Locate the cell with the specified text and output its (x, y) center coordinate. 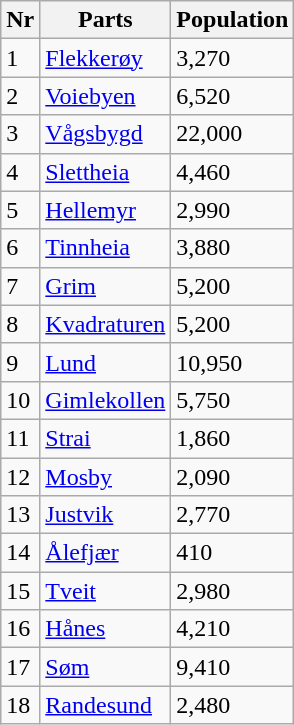
Tinnheia (106, 248)
22,000 (232, 134)
Hellemyr (106, 210)
2,090 (232, 477)
410 (232, 553)
11 (20, 438)
2,980 (232, 591)
Lund (106, 362)
Strai (106, 438)
10,950 (232, 362)
17 (20, 667)
Mosby (106, 477)
4,210 (232, 629)
Vågsbygd (106, 134)
Nr (20, 20)
3,270 (232, 58)
10 (20, 400)
4 (20, 172)
Justvik (106, 515)
2,770 (232, 515)
Population (232, 20)
1,860 (232, 438)
15 (20, 591)
6 (20, 248)
Hånes (106, 629)
Slettheia (106, 172)
Tveit (106, 591)
2 (20, 96)
Grim (106, 286)
Randesund (106, 705)
13 (20, 515)
18 (20, 705)
3,880 (232, 248)
Flekkerøy (106, 58)
6,520 (232, 96)
12 (20, 477)
9 (20, 362)
Kvadraturen (106, 324)
7 (20, 286)
2,480 (232, 705)
9,410 (232, 667)
Ålefjær (106, 553)
14 (20, 553)
3 (20, 134)
2,990 (232, 210)
8 (20, 324)
Voiebyen (106, 96)
1 (20, 58)
Gimlekollen (106, 400)
Parts (106, 20)
5 (20, 210)
5,750 (232, 400)
Søm (106, 667)
4,460 (232, 172)
16 (20, 629)
